Locate the cell with the specified text and output its (X, Y) center coordinate. 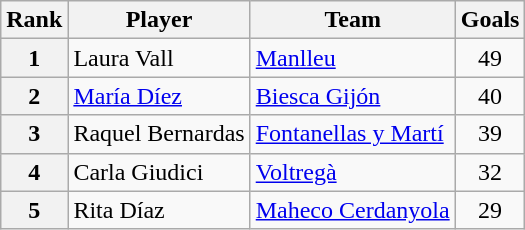
4 (34, 172)
Rita Díaz (159, 210)
Team (352, 20)
32 (490, 172)
Goals (490, 20)
29 (490, 210)
Laura Vall (159, 58)
39 (490, 134)
5 (34, 210)
Player (159, 20)
3 (34, 134)
Biesca Gijón (352, 96)
1 (34, 58)
2 (34, 96)
Manlleu (352, 58)
Fontanellas y Martí (352, 134)
Raquel Bernardas (159, 134)
María Díez (159, 96)
Rank (34, 20)
40 (490, 96)
Carla Giudici (159, 172)
Voltregà (352, 172)
Maheco Cerdanyola (352, 210)
49 (490, 58)
